Search for the cell housing the specified text and yield its (X, Y) center coordinate. 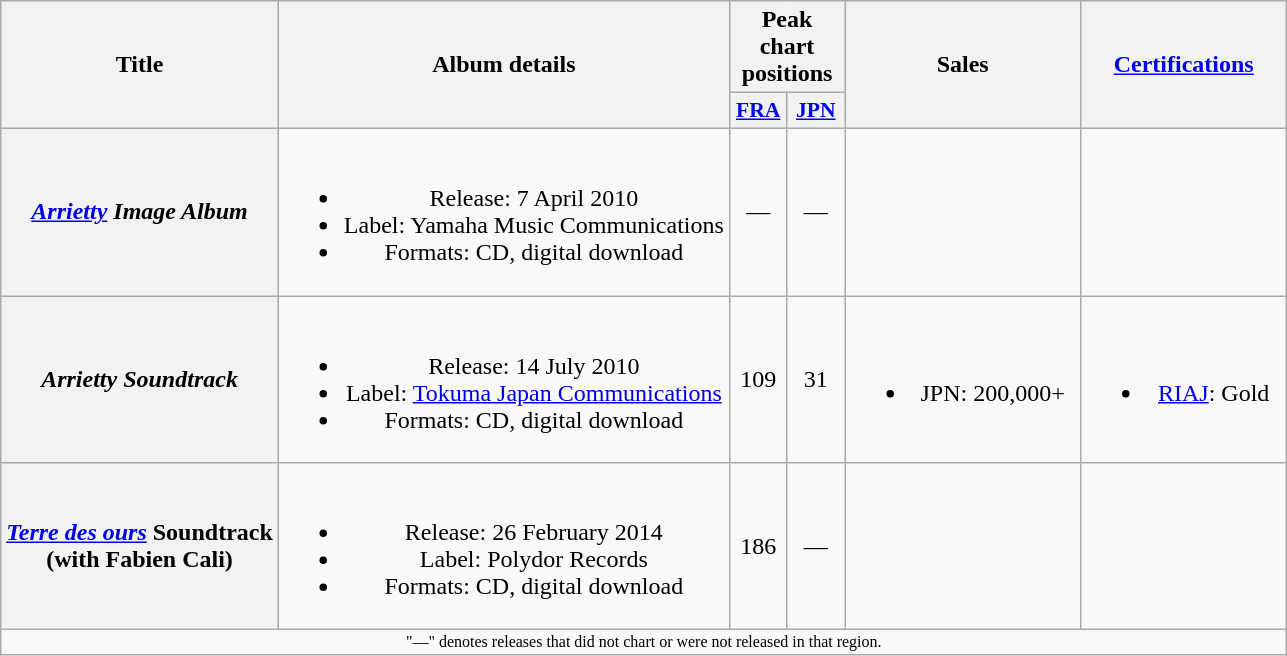
Arrietty Image Album (140, 212)
31 (816, 380)
Peak chart positions (786, 47)
Album details (504, 65)
Arrietty Soundtrack (140, 380)
"—" denotes releases that did not chart or were not released in that region. (644, 642)
RIAJ: Gold (1184, 380)
Release: 26 February 2014Label: Polydor RecordsFormats: CD, digital download (504, 546)
Release: 7 April 2010Label: Yamaha Music CommunicationsFormats: CD, digital download (504, 212)
Sales (963, 65)
Certifications (1184, 65)
Title (140, 65)
Release: 14 July 2010Label: Tokuma Japan CommunicationsFormats: CD, digital download (504, 380)
JPN: 200,000+ (963, 380)
Terre des ours Soundtrack (with Fabien Cali) (140, 546)
109 (758, 380)
JPN (816, 111)
FRA (758, 111)
186 (758, 546)
